Output the [x, y] coordinate of the center of the cell containing the given text.  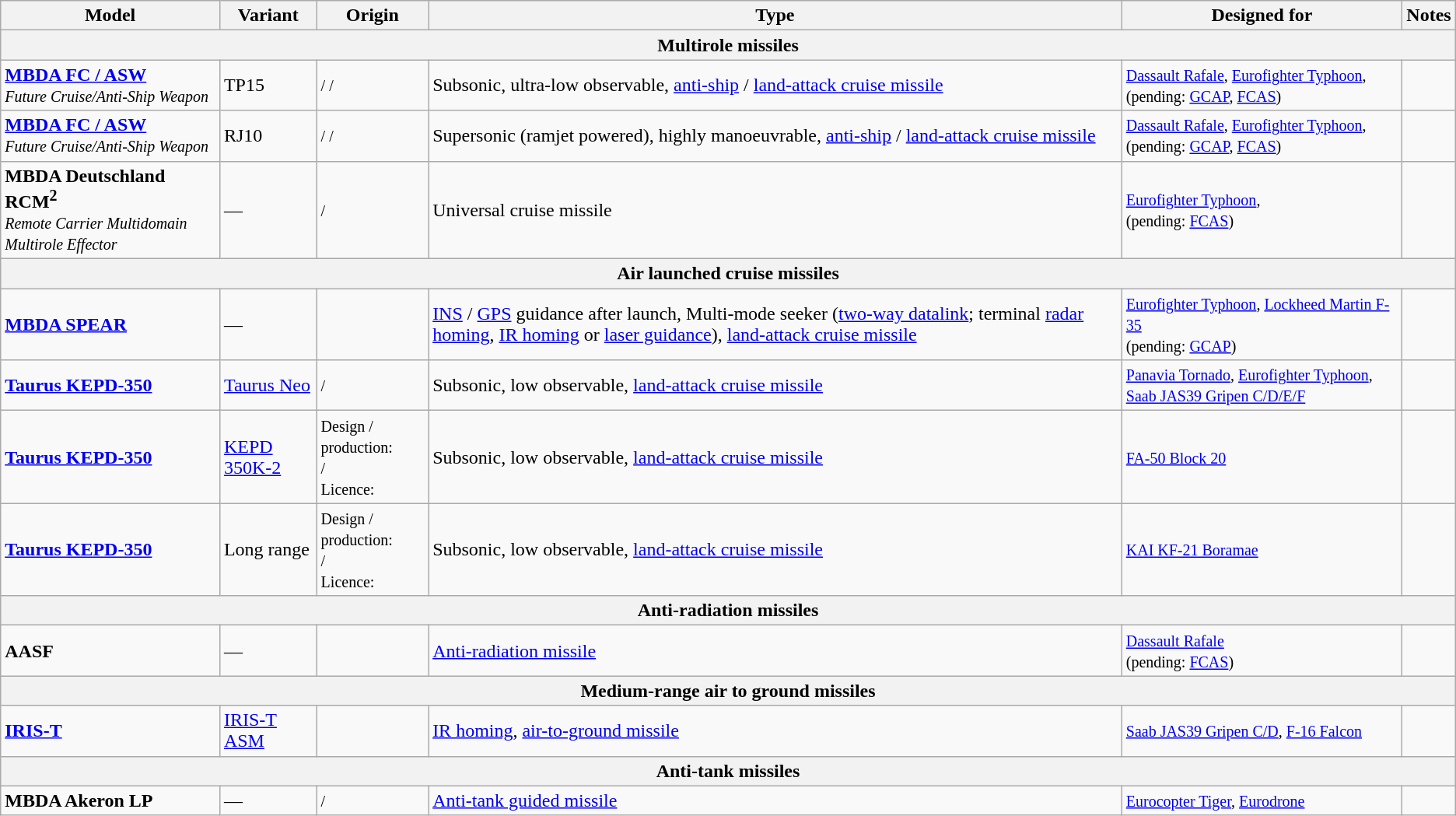
Variant [268, 16]
Universal cruise missile [775, 210]
Dassault Rafale(pending: FCAS) [1262, 650]
Anti-radiation missiles [728, 611]
KEPD 350K-2 [268, 457]
Origin [373, 16]
Taurus Neo [268, 386]
Air launched cruise missiles [728, 274]
Model [110, 16]
IRIS-T ASM [268, 731]
Subsonic, ultra-low observable, anti-ship / land-attack cruise missile [775, 86]
Eurofighter Typhoon, Lockheed Martin F-35 (pending: GCAP) [1262, 324]
Eurofighter Typhoon, (pending: FCAS) [1262, 210]
RJ10 [268, 135]
AASF [110, 650]
Supersonic (ramjet powered), highly manoeuvrable, anti-ship / land-attack cruise missile [775, 135]
Anti-tank missiles [728, 771]
Notes [1429, 16]
IRIS-T [110, 731]
FA-50 Block 20 [1262, 457]
Anti-tank guided missile [775, 800]
Designed for [1262, 16]
Panavia Tornado, Eurofighter Typhoon, Saab JAS39 Gripen C/D/E/F [1262, 386]
Long range [268, 549]
Eurocopter Tiger, Eurodrone [1262, 800]
MBDA Akeron LP [110, 800]
MBDA SPEAR [110, 324]
MBDA Deutschland RCM2Remote Carrier Multidomain Multirole Effector [110, 210]
KAI KF-21 Boramae [1262, 549]
INS / GPS guidance after launch, Multi-mode seeker (two-way datalink; terminal radar homing, IR homing or laser guidance), land-attack cruise missile [775, 324]
Multirole missiles [728, 45]
Saab JAS39 Gripen C/D, F-16 Falcon [1262, 731]
IR homing, air-to-ground missile [775, 731]
TP15 [268, 86]
Medium-range air to ground missiles [728, 691]
Anti-radiation missile [775, 650]
Type [775, 16]
